Search for the cell housing the specified text and yield its (X, Y) center coordinate. 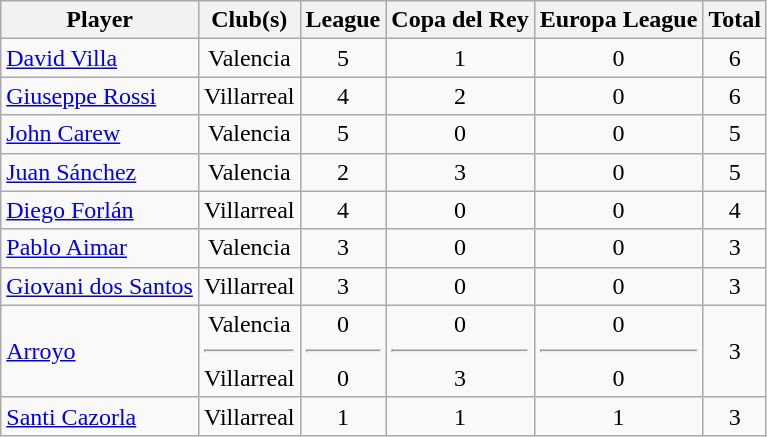
Arroyo (100, 351)
David Villa (100, 58)
John Carew (100, 134)
Santi Cazorla (100, 416)
Giovani dos Santos (100, 286)
Player (100, 20)
League (343, 20)
Total (735, 20)
Europa League (618, 20)
Juan Sánchez (100, 172)
Copa del Rey (460, 20)
Giuseppe Rossi (100, 96)
03 (460, 351)
Diego Forlán (100, 210)
ValenciaVillarreal (249, 351)
Club(s) (249, 20)
Pablo Aimar (100, 248)
